Scan for the cell matching the given text and deliver its [X, Y] coordinate at center. 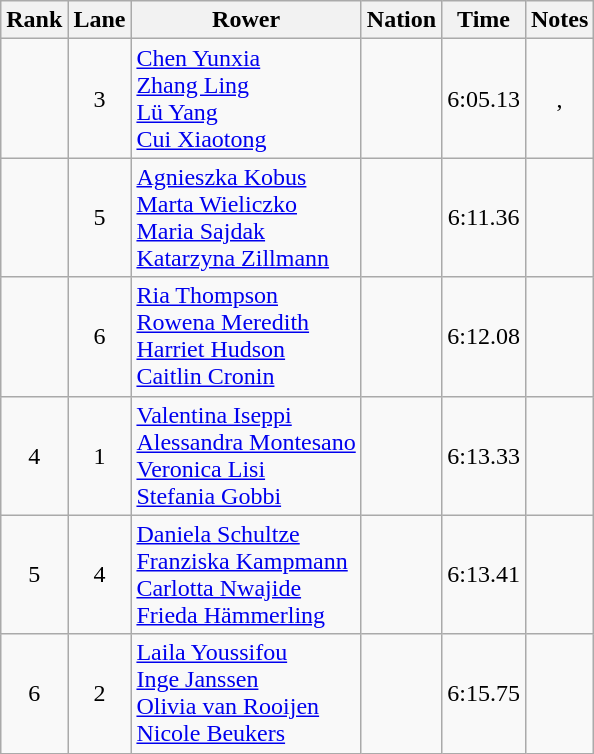
2 [100, 694]
Nation [401, 20]
Time [484, 20]
Notes [559, 20]
6:12.08 [484, 336]
1 [100, 456]
6:15.75 [484, 694]
3 [100, 98]
Lane [100, 20]
Agnieszka KobusMarta WieliczkoMaria SajdakKatarzyna Zillmann [246, 218]
6:13.41 [484, 574]
Rower [246, 20]
6:11.36 [484, 218]
Ria ThompsonRowena MeredithHarriet HudsonCaitlin Cronin [246, 336]
Daniela SchultzeFranziska KampmannCarlotta NwajideFrieda Hämmerling [246, 574]
, [559, 98]
Valentina IseppiAlessandra MontesanoVeronica LisiStefania Gobbi [246, 456]
6:13.33 [484, 456]
Chen YunxiaZhang LingLü YangCui Xiaotong [246, 98]
Rank [34, 20]
Laila YoussifouInge JanssenOlivia van RooijenNicole Beukers [246, 694]
6:05.13 [484, 98]
